Output the (X, Y) coordinate of the center of the cell containing the given text.  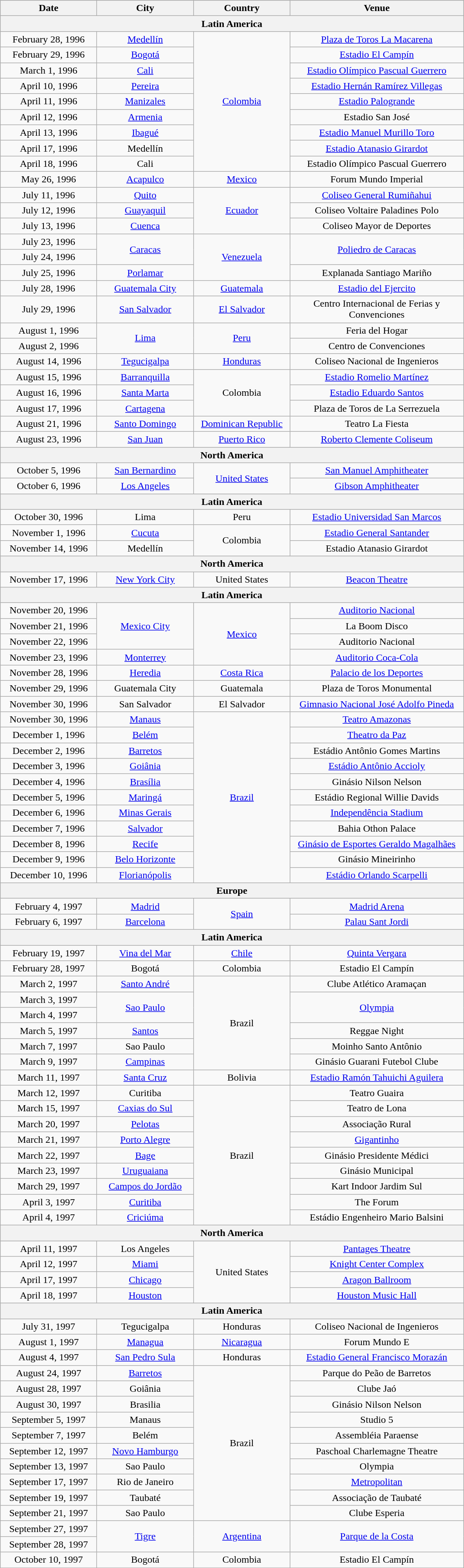
Heredia (145, 673)
October 6, 1996 (49, 486)
Cucuta (145, 533)
September 21, 1997 (49, 1513)
July 24, 1996 (49, 257)
Monterrey (145, 657)
November 22, 1996 (49, 642)
March 29, 1997 (49, 1186)
Theatro da Paz (377, 735)
Forum Mundo E (377, 1342)
Acapulco (145, 179)
Quito (145, 195)
March 7, 1997 (49, 1046)
Estadio Romelio Martínez (377, 377)
Associação de Taubaté (377, 1498)
Minas Gerais (145, 813)
New York City (145, 579)
Tigre (145, 1537)
Associação Rural (377, 1124)
September 12, 1997 (49, 1451)
Barcelona (145, 922)
Ginásio de Esportes Geraldo Magalhães (377, 844)
Madrid (145, 906)
Coliseo Voltaire Paladines Polo (377, 211)
Feria del Hogar (377, 330)
March 15, 1997 (49, 1108)
Venezuela (242, 257)
Spain (242, 914)
Pereira (145, 86)
Ginásio Guarani Futebol Clube (377, 1062)
Bage (145, 1155)
Explanada Santiago Mariño (377, 273)
Estadio General Santander (377, 533)
April 17, 1997 (49, 1280)
August 14, 1996 (49, 361)
Estádio Antônio Accioly (377, 766)
Teatro de Lona (377, 1108)
November 23, 1996 (49, 657)
Assembléia Paraense (377, 1435)
Teatro Guaira (377, 1093)
March 12, 1997 (49, 1093)
December 7, 1996 (49, 828)
April 12, 1997 (49, 1264)
Nicaragua (242, 1342)
San Juan (145, 439)
Santo Domingo (145, 424)
Costa Rica (242, 673)
Estadio Hernán Ramírez Villegas (377, 86)
Parque de la Costa (377, 1537)
Estádio Antônio Gomes Martins (377, 751)
December 1, 1996 (49, 735)
San Pedro Sula (145, 1357)
February 28, 1996 (49, 39)
Argentina (242, 1537)
August 23, 1996 (49, 439)
Kart Indoor Jardim Sul (377, 1186)
July 12, 1996 (49, 211)
Estadio San José (377, 117)
Barranquilla (145, 377)
Gibson Amphitheater (377, 486)
Pantages Theatre (377, 1249)
September 7, 1997 (49, 1435)
Gigantinho (377, 1140)
Clube Esperia (377, 1513)
Taubaté (145, 1498)
Campos do Jordão (145, 1186)
March 20, 1997 (49, 1124)
Estadio del Ejercito (377, 288)
Criciúma (145, 1218)
July 31, 1997 (49, 1326)
March 4, 1997 (49, 1015)
Santa Cruz (145, 1077)
March 11, 1997 (49, 1077)
April 10, 1996 (49, 86)
Forum Mundo Imperial (377, 179)
March 22, 1997 (49, 1155)
Metropolitan (377, 1482)
Cartagena (145, 408)
August 1, 1996 (49, 330)
Porto Alegre (145, 1140)
Estádio Orlando Scarpelli (377, 875)
November 1, 1996 (49, 533)
August 15, 1996 (49, 377)
Recife (145, 844)
Coliseo Mayor de Deportes (377, 226)
Estádio Engenheiro Mario Balsini (377, 1218)
September 17, 1997 (49, 1482)
March 1, 1996 (49, 70)
Houston (145, 1295)
December 4, 1996 (49, 782)
Palacio de los Deportes (377, 673)
Chicago (145, 1280)
April 18, 1997 (49, 1295)
La Boom Disco (377, 626)
August 1, 1997 (49, 1342)
April 13, 1996 (49, 132)
October 10, 1997 (49, 1560)
Poliedro de Caracas (377, 249)
Chile (242, 953)
Plaza de Toros Monumental (377, 688)
Madrid Arena (377, 906)
Independência Stadium (377, 813)
February 6, 1997 (49, 922)
Clube Jaó (377, 1389)
Pelotas (145, 1124)
August 30, 1997 (49, 1404)
May 26, 1996 (49, 179)
December 2, 1996 (49, 751)
Estadio Universidad San Marcos (377, 517)
Estádio Regional Willie Davids (377, 797)
July 29, 1996 (49, 309)
February 19, 1997 (49, 953)
December 6, 1996 (49, 813)
August 16, 1996 (49, 393)
August 21, 1996 (49, 424)
February 4, 1997 (49, 906)
Bahia Othon Palace (377, 828)
September 5, 1997 (49, 1420)
Caxias do Sul (145, 1108)
Miami (145, 1264)
Beacon Theatre (377, 579)
Puerto Rico (242, 439)
March 2, 1997 (49, 984)
Ginásio Presidente Médici (377, 1155)
Centro de Convenciones (377, 346)
Brasilia (145, 1404)
Belo Horizonte (145, 859)
Reggae Night (377, 1031)
Santos (145, 1031)
August 4, 1997 (49, 1357)
Studio 5 (377, 1420)
Brasília (145, 782)
Centro Internacional de Ferias y Convenciones (377, 309)
The Forum (377, 1202)
February 28, 1997 (49, 969)
Uruguaiana (145, 1171)
Manizales (145, 101)
Estadio Eduardo Santos (377, 393)
November 29, 1996 (49, 688)
Roberto Clemente Coliseum (377, 439)
Gimnasio Nacional José Adolfo Pineda (377, 704)
Parque do Peão de Barretos (377, 1373)
Florianópolis (145, 875)
Campinas (145, 1062)
February 29, 1996 (49, 55)
Ibagué (145, 132)
March 3, 1997 (49, 1000)
April 11, 1996 (49, 101)
Estadio Ramón Tahuichi Aguilera (377, 1077)
Armenia (145, 117)
Bolivia (242, 1077)
December 3, 1996 (49, 766)
December 8, 1996 (49, 844)
Vina del Mar (145, 953)
August 17, 1996 (49, 408)
April 3, 1997 (49, 1202)
December 10, 1996 (49, 875)
Managua (145, 1342)
April 11, 1997 (49, 1249)
July 11, 1996 (49, 195)
Ecuador (242, 211)
March 23, 1997 (49, 1171)
Novo Hamburgo (145, 1451)
October 30, 1996 (49, 517)
Venue (377, 8)
Estadio Manuel Murillo Toro (377, 132)
Coliseo General Rumiñahui (377, 195)
Santo André (145, 984)
August 24, 1997 (49, 1373)
Porlamar (145, 273)
Dominican Republic (242, 424)
Moinho Santo Antônio (377, 1046)
September 27, 1997 (49, 1529)
July 23, 1996 (49, 242)
Ginásio Mineirinho (377, 859)
San Bernardino (145, 471)
Teatro Amazonas (377, 720)
Estadio General Francisco Morazán (377, 1357)
July 28, 1996 (49, 288)
April 4, 1997 (49, 1218)
City (145, 8)
Europe (232, 891)
Plaza de Toros de La Serrezuela (377, 408)
April 17, 1996 (49, 148)
November 17, 1996 (49, 579)
Quinta Vergara (377, 953)
April 12, 1996 (49, 117)
March 21, 1997 (49, 1140)
Caracas (145, 249)
Maringá (145, 797)
November 28, 1996 (49, 673)
March 9, 1997 (49, 1062)
Santa Marta (145, 393)
Knight Center Complex (377, 1264)
July 13, 1996 (49, 226)
Aragon Ballroom (377, 1280)
Estadio Palogrande (377, 101)
December 5, 1996 (49, 797)
Country (242, 8)
September 13, 1997 (49, 1467)
San Manuel Amphitheater (377, 471)
Auditorio Coca-Cola (377, 657)
Teatro La Fiesta (377, 424)
October 5, 1996 (49, 471)
December 9, 1996 (49, 859)
November 21, 1996 (49, 626)
July 25, 1996 (49, 273)
Plaza de Toros La Macarena (377, 39)
Clube Atlético Aramaçan (377, 984)
September 19, 1997 (49, 1498)
Salvador (145, 828)
Date (49, 8)
November 20, 1996 (49, 610)
August 28, 1997 (49, 1389)
September 28, 1997 (49, 1544)
Rio de Janeiro (145, 1482)
Guayaquil (145, 211)
Paschoal Charlemagne Theatre (377, 1451)
Ginásio Municipal (377, 1171)
August 2, 1996 (49, 346)
April 18, 1996 (49, 164)
March 5, 1997 (49, 1031)
Mexico City (145, 626)
Houston Music Hall (377, 1295)
November 14, 1996 (49, 548)
Palau Sant Jordi (377, 922)
Cuenca (145, 226)
